From the cell containing the given text, extract its center point as [X, Y] coordinate. 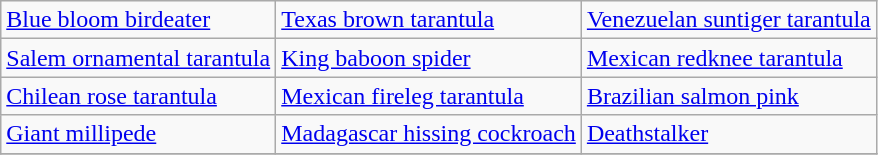
Blue bloom birdeater [138, 20]
Salem ornamental tarantula [138, 58]
Mexican redknee tarantula [728, 58]
Giant millipede [138, 134]
Deathstalker [728, 134]
Texas brown tarantula [429, 20]
Venezuelan suntiger tarantula [728, 20]
Chilean rose tarantula [138, 96]
Mexican fireleg tarantula [429, 96]
Madagascar hissing cockroach [429, 134]
King baboon spider [429, 58]
Brazilian salmon pink [728, 96]
